Identify which cell holds the provided text, then report its (x, y) central coordinate. 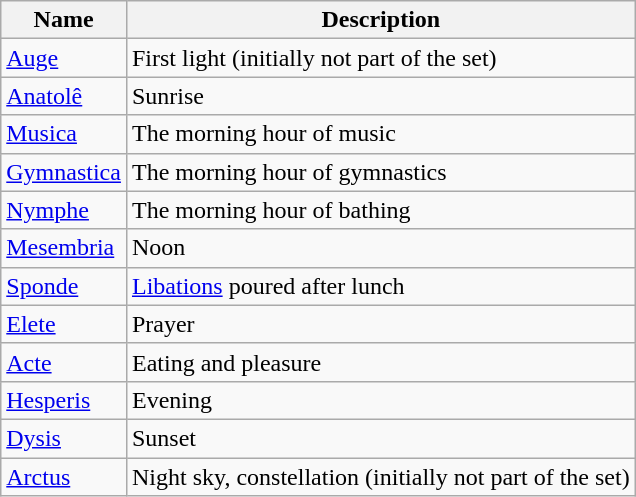
Description (380, 20)
Arctus (64, 477)
The morning hour of bathing (380, 210)
The morning hour of music (380, 134)
Libations poured after lunch (380, 286)
Sponde (64, 286)
Sunset (380, 438)
Musica (64, 134)
Elete (64, 324)
Name (64, 20)
Noon (380, 248)
Hesperis (64, 400)
Gymnastica (64, 172)
Nymphe (64, 210)
Dysis (64, 438)
The morning hour of gymnastics (380, 172)
Evening (380, 400)
Auge (64, 58)
Anatolê (64, 96)
Sunrise (380, 96)
Night sky, constellation (initially not part of the set) (380, 477)
Prayer (380, 324)
Acte (64, 362)
Eating and pleasure (380, 362)
First light (initially not part of the set) (380, 58)
Mesembria (64, 248)
